Provide the [X, Y] coordinate of the cell's center where the given text is located.  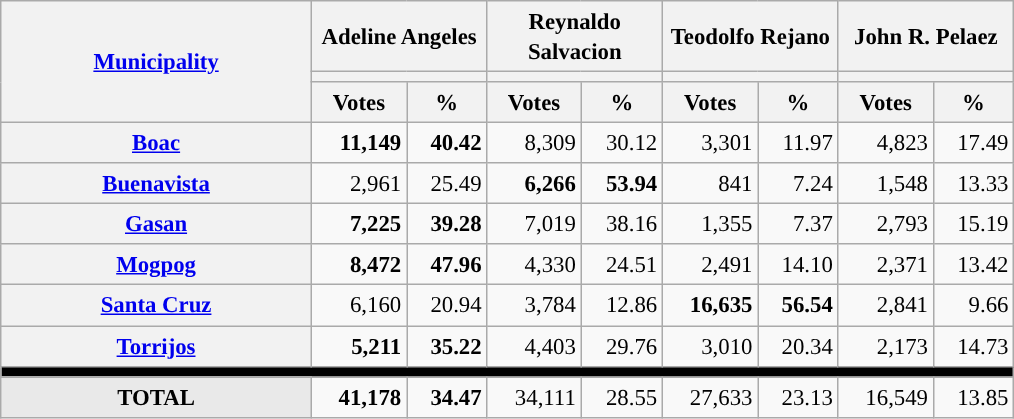
34,111 [534, 398]
Gasan [156, 224]
28.55 [622, 398]
30.12 [622, 144]
14.10 [798, 264]
7,019 [534, 224]
53.94 [622, 184]
34.47 [447, 398]
2,491 [710, 264]
4,403 [534, 346]
41,178 [358, 398]
5,211 [358, 346]
47.96 [447, 264]
TOTAL [156, 398]
3,301 [710, 144]
13.33 [973, 184]
Mogpog [156, 264]
16,549 [886, 398]
4,823 [886, 144]
7.37 [798, 224]
15.19 [973, 224]
Teodolfo Rejano [751, 36]
11,149 [358, 144]
14.73 [973, 346]
Buenavista [156, 184]
7,225 [358, 224]
6,266 [534, 184]
20.34 [798, 346]
2,793 [886, 224]
8,309 [534, 144]
35.22 [447, 346]
6,160 [358, 306]
9.66 [973, 306]
Santa Cruz [156, 306]
4,330 [534, 264]
Torrijos [156, 346]
25.49 [447, 184]
56.54 [798, 306]
841 [710, 184]
2,961 [358, 184]
2,371 [886, 264]
24.51 [622, 264]
38.16 [622, 224]
1,548 [886, 184]
13.85 [973, 398]
17.49 [973, 144]
39.28 [447, 224]
13.42 [973, 264]
12.86 [622, 306]
29.76 [622, 346]
27,633 [710, 398]
Boac [156, 144]
1,355 [710, 224]
2,173 [886, 346]
Reynaldo Salvacion [575, 36]
20.94 [447, 306]
8,472 [358, 264]
3,010 [710, 346]
2,841 [886, 306]
16,635 [710, 306]
7.24 [798, 184]
40.42 [447, 144]
11.97 [798, 144]
23.13 [798, 398]
John R. Pelaez [926, 36]
Adeline Angeles [399, 36]
Municipality [156, 62]
3,784 [534, 306]
